Return [X, Y] of the center of cell containing provided text 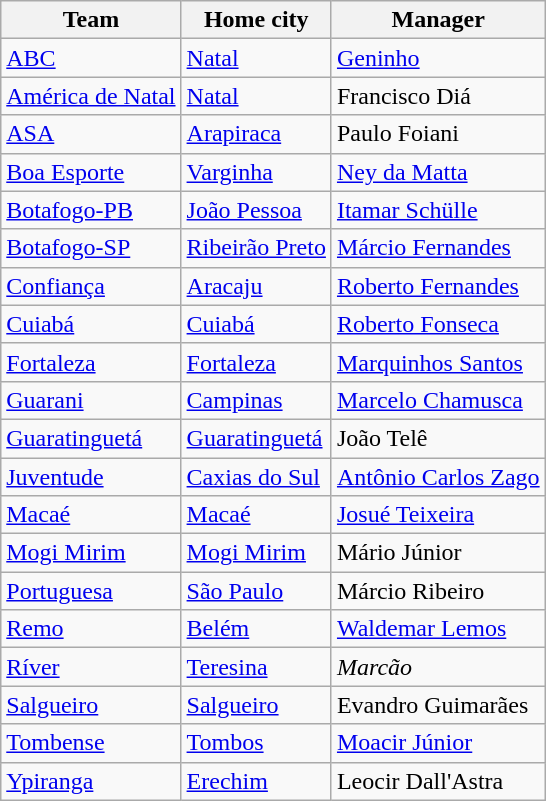
ABC [91, 58]
Ríver [91, 667]
Ney da Matta [438, 172]
Roberto Fonseca [438, 324]
Ribeirão Preto [256, 248]
Itamar Schülle [438, 210]
Leocir Dall'Astra [438, 781]
Home city [256, 20]
Teresina [256, 667]
João Telê [438, 438]
Marquinhos Santos [438, 362]
América de Natal [91, 96]
Guarani [91, 400]
Marcão [438, 667]
Roberto Fernandes [438, 286]
Ypiranga [91, 781]
Tombos [256, 743]
Botafogo-PB [91, 210]
Erechim [256, 781]
Aracaju [256, 286]
Belém [256, 629]
Team [91, 20]
Josué Teixeira [438, 515]
Portuguesa [91, 591]
Moacir Júnior [438, 743]
Evandro Guimarães [438, 705]
ASA [91, 134]
Marcelo Chamusca [438, 400]
Caxias do Sul [256, 477]
Boa Esporte [91, 172]
Manager [438, 20]
Campinas [256, 400]
Márcio Fernandes [438, 248]
Geninho [438, 58]
São Paulo [256, 591]
Juventude [91, 477]
Mário Júnior [438, 553]
Francisco Diá [438, 96]
Márcio Ribeiro [438, 591]
João Pessoa [256, 210]
Botafogo-SP [91, 248]
Paulo Foiani [438, 134]
Confiança [91, 286]
Arapiraca [256, 134]
Waldemar Lemos [438, 629]
Antônio Carlos Zago [438, 477]
Remo [91, 629]
Varginha [256, 172]
Tombense [91, 743]
